Detect which cell encompasses the target text, then output its (X, Y) center coordinate. 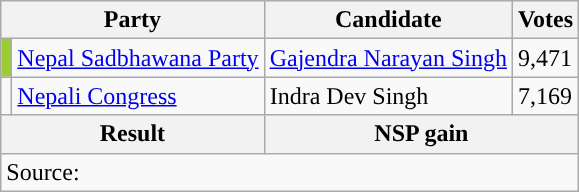
NSP gain (422, 134)
9,471 (545, 58)
Party (132, 20)
Indra Dev Singh (388, 96)
Votes (545, 20)
Source: (290, 172)
Candidate (388, 20)
7,169 (545, 96)
Nepal Sadbhawana Party (138, 58)
Result (132, 134)
Nepali Congress (138, 96)
Gajendra Narayan Singh (388, 58)
